Detect which cell encompasses the target text, then output its (X, Y) center coordinate. 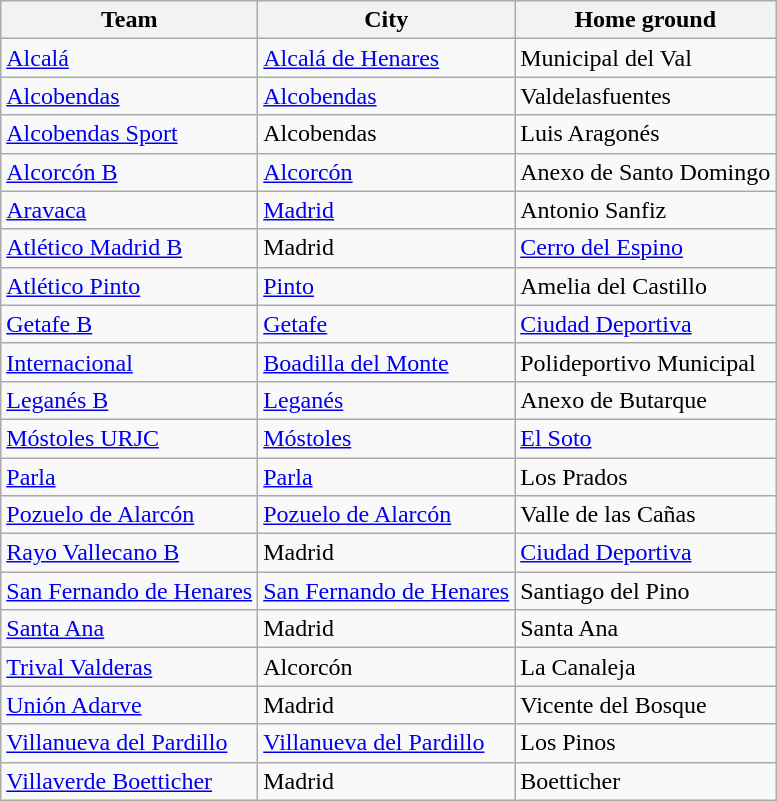
Valdelasfuentes (646, 96)
Municipal del Val (646, 58)
Rayo Vallecano B (130, 553)
Santiago del Pino (646, 591)
Boetticher (646, 781)
Atlético Madrid B (130, 248)
Internacional (130, 362)
Antonio Sanfiz (646, 210)
Móstoles URJC (130, 438)
Vicente del Bosque (646, 705)
Aravaca (130, 210)
Team (130, 20)
Getafe (386, 324)
Leganés (386, 400)
El Soto (646, 438)
La Canaleja (646, 667)
Móstoles (386, 438)
City (386, 20)
Alcorcón B (130, 172)
Luis Aragonés (646, 134)
Amelia del Castillo (646, 286)
Alcobendas Sport (130, 134)
Boadilla del Monte (386, 362)
Unión Adarve (130, 705)
Trival Valderas (130, 667)
Valle de las Cañas (646, 515)
Alcalá de Henares (386, 58)
Anexo de Santo Domingo (646, 172)
Atlético Pinto (130, 286)
Los Prados (646, 477)
Alcalá (130, 58)
Cerro del Espino (646, 248)
Polideportivo Municipal (646, 362)
Anexo de Butarque (646, 400)
Leganés B (130, 400)
Los Pinos (646, 743)
Pinto (386, 286)
Home ground (646, 20)
Villaverde Boetticher (130, 781)
Getafe B (130, 324)
